Output the (X, Y) coordinate of the center of the cell containing the given text.  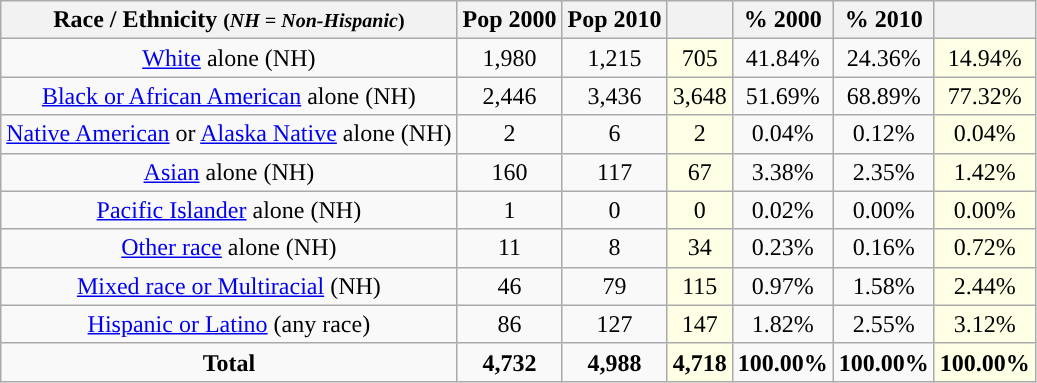
2.44% (984, 286)
Race / Ethnicity (NH = Non-Hispanic) (229, 20)
0.02% (782, 210)
1.58% (884, 286)
1 (510, 210)
4,732 (510, 362)
Other race alone (NH) (229, 248)
Black or African American alone (NH) (229, 96)
117 (614, 172)
% 2000 (782, 20)
1.82% (782, 324)
3.38% (782, 172)
3,648 (700, 96)
79 (614, 286)
14.94% (984, 58)
2.55% (884, 324)
Asian alone (NH) (229, 172)
Pop 2010 (614, 20)
147 (700, 324)
86 (510, 324)
67 (700, 172)
46 (510, 286)
127 (614, 324)
11 (510, 248)
1,215 (614, 58)
Pacific Islander alone (NH) (229, 210)
24.36% (884, 58)
Mixed race or Multiracial (NH) (229, 286)
4,988 (614, 362)
0.23% (782, 248)
Hispanic or Latino (any race) (229, 324)
Native American or Alaska Native alone (NH) (229, 134)
2.35% (884, 172)
6 (614, 134)
115 (700, 286)
White alone (NH) (229, 58)
Pop 2000 (510, 20)
77.32% (984, 96)
51.69% (782, 96)
3,436 (614, 96)
160 (510, 172)
4,718 (700, 362)
34 (700, 248)
3.12% (984, 324)
1.42% (984, 172)
68.89% (884, 96)
1,980 (510, 58)
0.72% (984, 248)
8 (614, 248)
41.84% (782, 58)
2,446 (510, 96)
0.97% (782, 286)
% 2010 (884, 20)
0.16% (884, 248)
0.12% (884, 134)
Total (229, 362)
705 (700, 58)
